Find where the given text appears and provide that cell's center as (X, Y) coordinate. 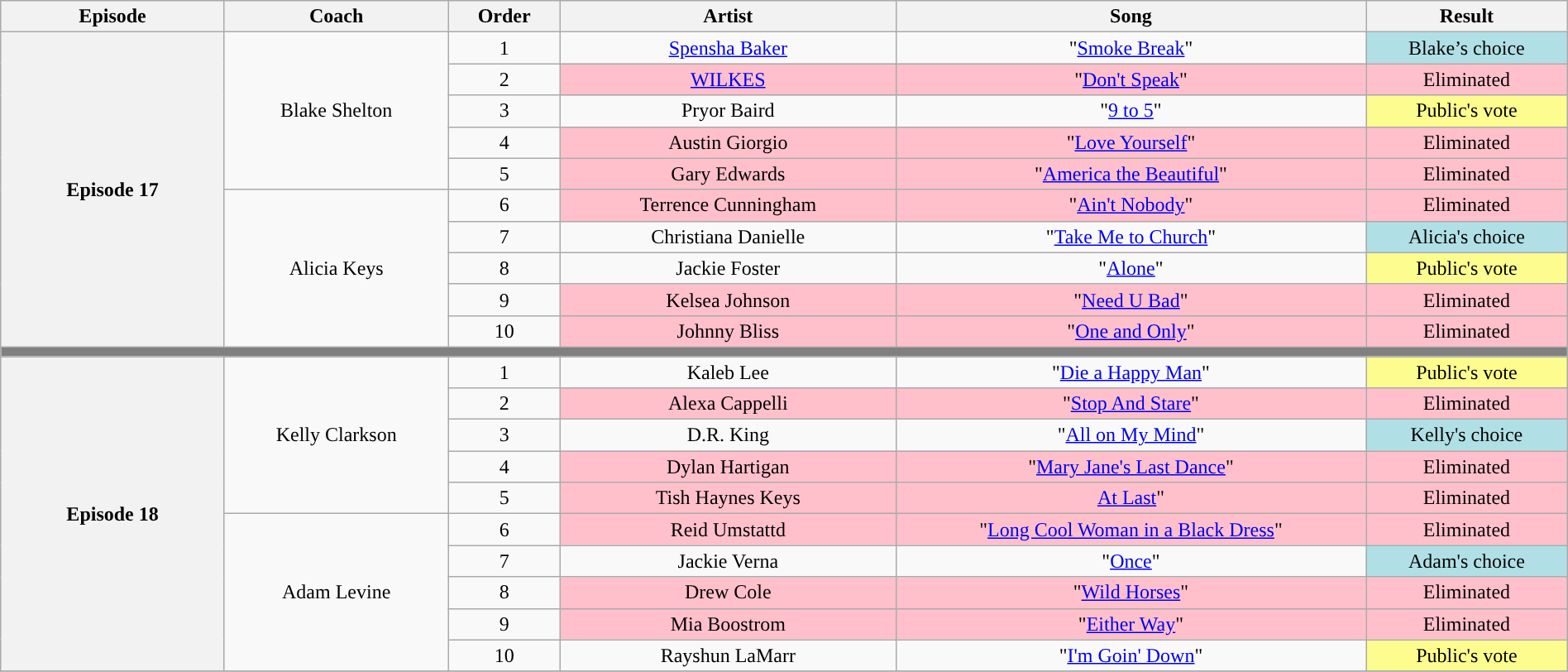
Mia Boostrom (728, 624)
"I'm Goin' Down" (1131, 655)
"9 to 5" (1131, 111)
Pryor Baird (728, 111)
"Don't Speak" (1131, 79)
Adam Levine (336, 593)
Episode 18 (112, 513)
Episode (112, 17)
Gary Edwards (728, 174)
"Alone" (1131, 268)
"Smoke Break" (1131, 48)
"Die a Happy Man" (1131, 372)
D.R. King (728, 435)
Jackie Foster (728, 268)
Adam's choice (1467, 561)
"Wild Horses" (1131, 593)
"Once" (1131, 561)
Kaleb Lee (728, 372)
Dylan Hartigan (728, 467)
"Either Way" (1131, 624)
Coach (336, 17)
Result (1467, 17)
Artist (728, 17)
"Long Cool Woman in a Black Dress" (1131, 530)
Terrence Cunningham (728, 205)
Drew Cole (728, 593)
Alicia Keys (336, 268)
Alicia's choice (1467, 237)
Tish Haynes Keys (728, 498)
"Ain't Nobody" (1131, 205)
Rayshun LaMarr (728, 655)
Spensha Baker (728, 48)
Jackie Verna (728, 561)
Alexa Cappelli (728, 404)
"Take Me to Church" (1131, 237)
At Last" (1131, 498)
Christiana Danielle (728, 237)
Song (1131, 17)
"Love Yourself" (1131, 142)
"Need U Bad" (1131, 300)
Johnny Bliss (728, 331)
"America the Beautiful" (1131, 174)
Blake’s choice (1467, 48)
"Stop And Stare" (1131, 404)
Kelsea Johnson (728, 300)
Blake Shelton (336, 111)
WILKES (728, 79)
"All on My Mind" (1131, 435)
Reid Umstattd (728, 530)
Episode 17 (112, 190)
Kelly's choice (1467, 435)
"Mary Jane's Last Dance" (1131, 467)
"One and Only" (1131, 331)
Kelly Clarkson (336, 434)
Order (504, 17)
Austin Giorgio (728, 142)
